From the cell containing the given text, extract its center point as (X, Y) coordinate. 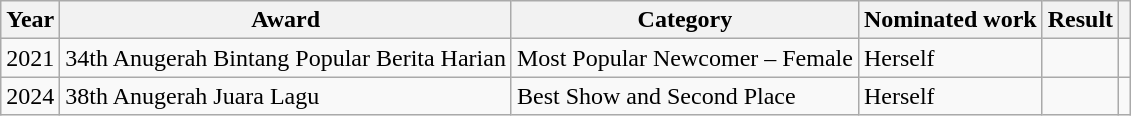
Most Popular Newcomer – Female (684, 58)
34th Anugerah Bintang Popular Berita Harian (286, 58)
Category (684, 20)
Result (1080, 20)
Best Show and Second Place (684, 96)
Award (286, 20)
Year (30, 20)
2021 (30, 58)
38th Anugerah Juara Lagu (286, 96)
Nominated work (950, 20)
2024 (30, 96)
